Identify which cell holds the provided text, then report its [x, y] central coordinate. 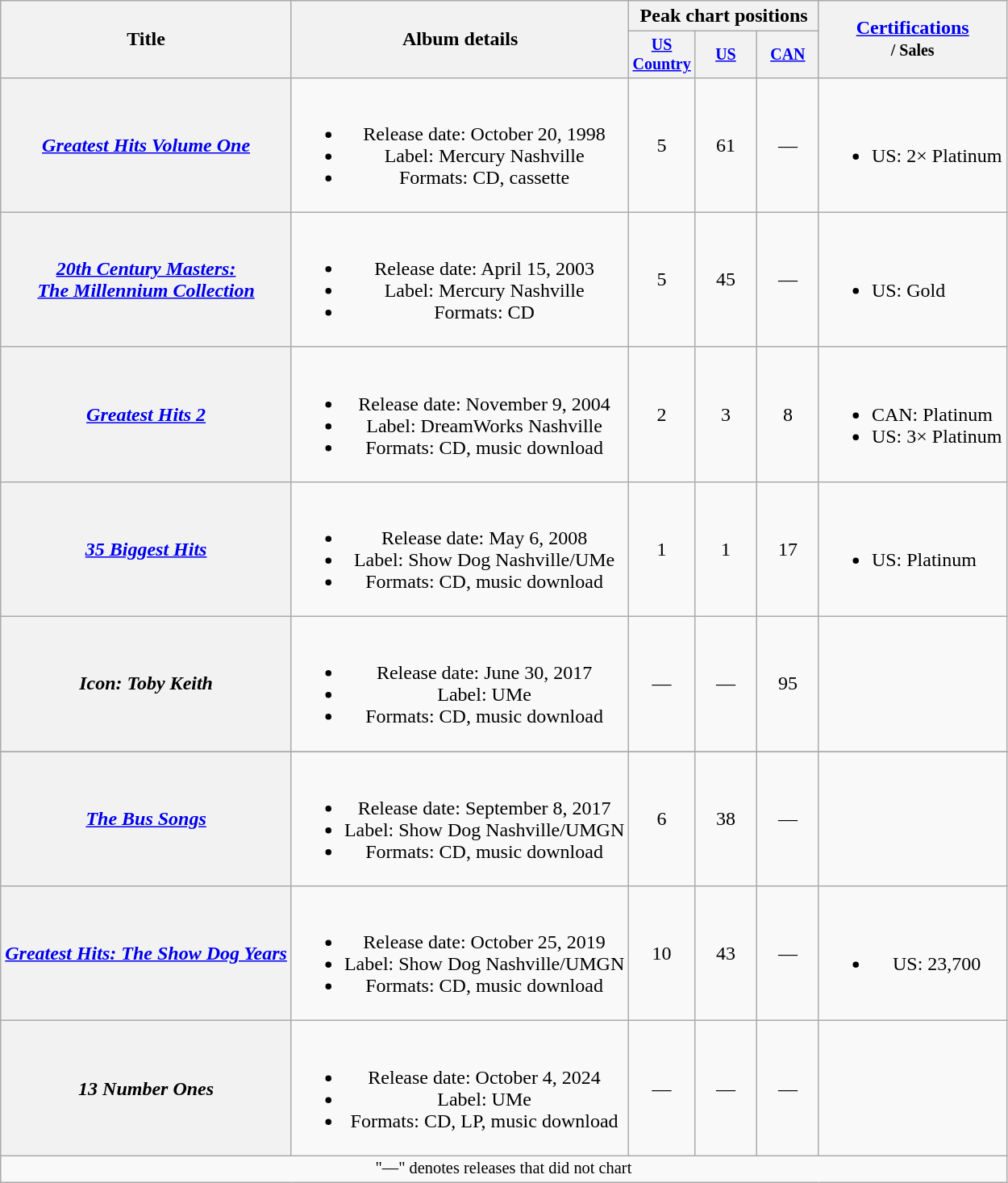
61 [726, 145]
Release date: April 15, 2003Label: Mercury NashvilleFormats: CD [460, 279]
13 Number Ones [147, 1089]
2 [662, 414]
8 [787, 414]
Greatest Hits 2 [147, 414]
The Bus Songs [147, 819]
US: 2× Platinum [913, 145]
95 [787, 684]
CAN: PlatinumUS: 3× Platinum [913, 414]
Release date: October 20, 1998Label: Mercury NashvilleFormats: CD, cassette [460, 145]
6 [662, 819]
Release date: May 6, 2008Label: Show Dog Nashville/UMeFormats: CD, music download [460, 548]
Release date: October 4, 2024Label: UMeFormats: CD, LP, music download [460, 1089]
Greatest Hits Volume One [147, 145]
43 [726, 953]
45 [726, 279]
Release date: September 8, 2017Label: Show Dog Nashville/UMGNFormats: CD, music download [460, 819]
35 Biggest Hits [147, 548]
Greatest Hits: The Show Dog Years [147, 953]
Release date: October 25, 2019Label: Show Dog Nashville/UMGNFormats: CD, music download [460, 953]
Certifications/ Sales [913, 40]
Peak chart positions [724, 16]
10 [662, 953]
US [726, 55]
US Country [662, 55]
38 [726, 819]
Release date: November 9, 2004Label: DreamWorks NashvilleFormats: CD, music download [460, 414]
CAN [787, 55]
3 [726, 414]
Icon: Toby Keith [147, 684]
US: 23,700 [913, 953]
20th Century Masters:The Millennium Collection [147, 279]
US: Platinum [913, 548]
Album details [460, 40]
17 [787, 548]
Release date: June 30, 2017Label: UMeFormats: CD, music download [460, 684]
"—" denotes releases that did not chart [503, 1169]
US: Gold [913, 279]
Title [147, 40]
